For the text-containing cell, return its midpoint in [x, y] coordinate format. 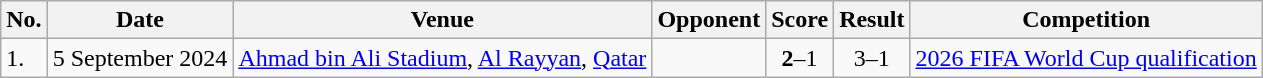
1. [24, 58]
2026 FIFA World Cup qualification [1086, 58]
Score [800, 20]
Result [872, 20]
3–1 [872, 58]
5 September 2024 [140, 58]
No. [24, 20]
2–1 [800, 58]
Date [140, 20]
Opponent [709, 20]
Ahmad bin Ali Stadium, Al Rayyan, Qatar [442, 58]
Competition [1086, 20]
Venue [442, 20]
